Pinpoint the cell where the given text exists, returning its (X, Y) midpoint coordinate. 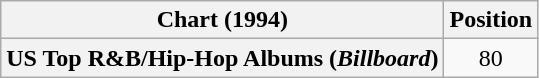
US Top R&B/Hip-Hop Albums (Billboard) (222, 58)
80 (491, 58)
Chart (1994) (222, 20)
Position (491, 20)
